Extract the [x, y] coordinate from the center of the cell holding the provided text.  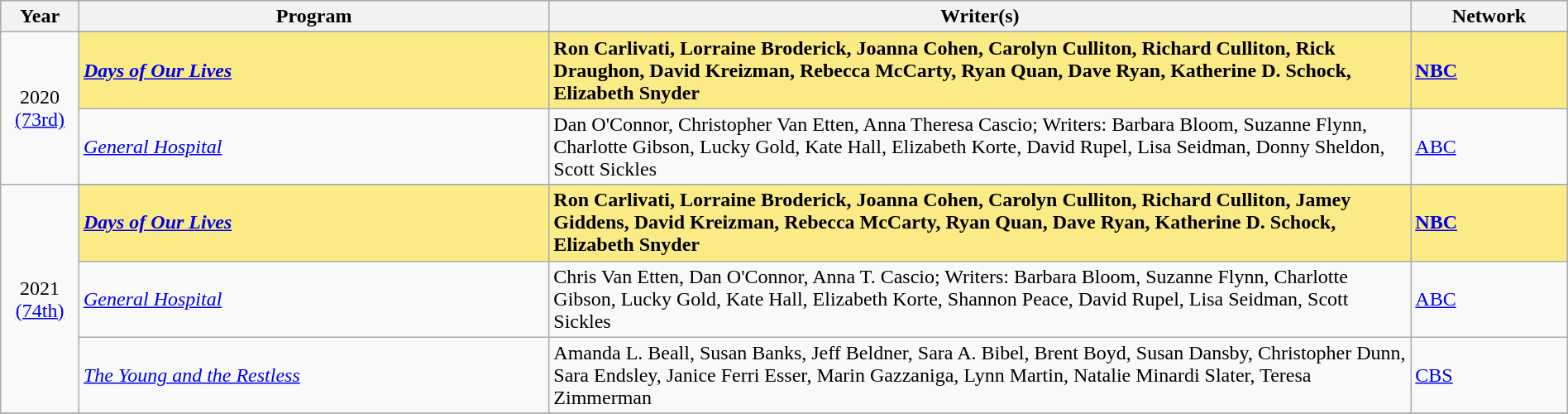
Program [313, 17]
2020(73rd) [40, 108]
The Young and the Restless [313, 375]
Writer(s) [980, 17]
Year [40, 17]
CBS [1489, 375]
2021(74th) [40, 299]
Network [1489, 17]
